Provide the (X, Y) coordinate of the cell's center where the given text is located.  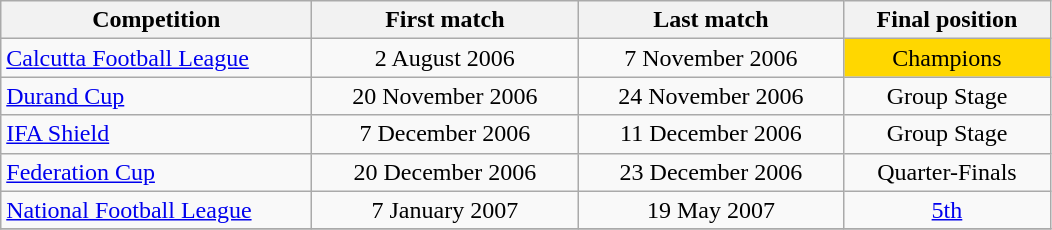
20 December 2006 (445, 172)
Last match (711, 20)
7 January 2007 (445, 210)
Champions (947, 58)
7 November 2006 (711, 58)
20 November 2006 (445, 96)
24 November 2006 (711, 96)
19 May 2007 (711, 210)
Competition (156, 20)
2 August 2006 (445, 58)
7 December 2006 (445, 134)
Calcutta Football League (156, 58)
National Football League (156, 210)
11 December 2006 (711, 134)
IFA Shield (156, 134)
Federation Cup (156, 172)
Durand Cup (156, 96)
First match (445, 20)
5th (947, 210)
Final position (947, 20)
Quarter-Finals (947, 172)
23 December 2006 (711, 172)
